Search for the cell housing the specified text and yield its [x, y] center coordinate. 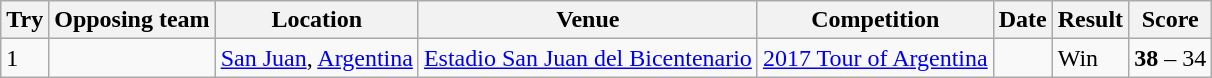
Date [1022, 20]
Result [1090, 20]
Venue [588, 20]
Location [316, 20]
San Juan, Argentina [316, 58]
2017 Tour of Argentina [875, 58]
Estadio San Juan del Bicentenario [588, 58]
1 [25, 58]
Opposing team [132, 20]
Competition [875, 20]
Score [1170, 20]
Try [25, 20]
Win [1090, 58]
38 – 34 [1170, 58]
